Identify which cell holds the provided text, then report its (X, Y) central coordinate. 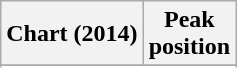
Chart (2014) (72, 34)
Peakposition (189, 34)
